Extract the [x, y] coordinate from the center of the cell holding the provided text.  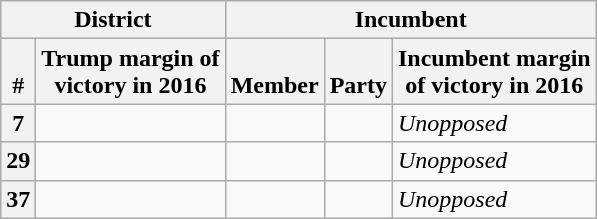
District [113, 20]
Trump margin ofvictory in 2016 [130, 72]
# [18, 72]
7 [18, 123]
29 [18, 161]
37 [18, 199]
Party [358, 72]
Incumbent marginof victory in 2016 [494, 72]
Incumbent [410, 20]
Member [274, 72]
